Provide the [x, y] coordinate of the cell's center where the given text is located.  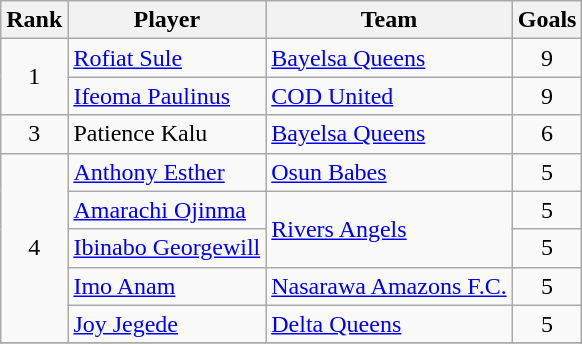
Amarachi Ojinma [167, 210]
3 [34, 134]
Ifeoma Paulinus [167, 96]
Ibinabo Georgewill [167, 248]
Imo Anam [167, 286]
6 [547, 134]
Nasarawa Amazons F.C. [389, 286]
Anthony Esther [167, 172]
Rofiat Sule [167, 58]
Rank [34, 20]
Player [167, 20]
Delta Queens [389, 324]
Patience Kalu [167, 134]
4 [34, 248]
1 [34, 77]
Goals [547, 20]
Rivers Angels [389, 229]
Osun Babes [389, 172]
Joy Jegede [167, 324]
Team [389, 20]
COD United [389, 96]
